Determine the (X, Y) coordinate at the center of the cell enclosing the given text.  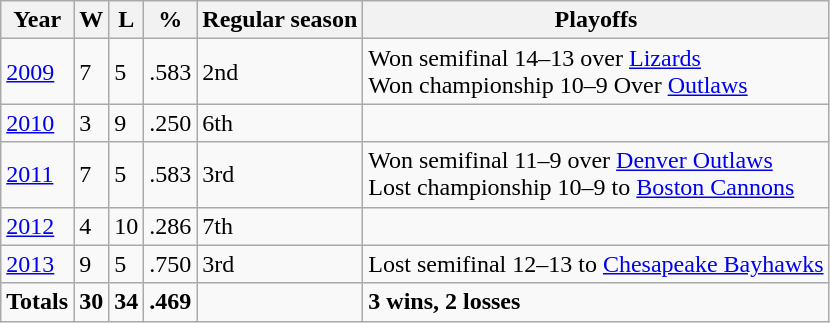
Playoffs (596, 20)
6th (280, 123)
2nd (280, 72)
3 (92, 123)
2013 (38, 264)
2012 (38, 226)
.250 (170, 123)
Won semifinal 14–13 over Lizards Won championship 10–9 Over Outlaws (596, 72)
% (170, 20)
30 (92, 302)
L (126, 20)
7th (280, 226)
Year (38, 20)
.469 (170, 302)
2009 (38, 72)
Totals (38, 302)
W (92, 20)
3 wins, 2 losses (596, 302)
.750 (170, 264)
2010 (38, 123)
Won semifinal 11–9 over Denver Outlaws Lost championship 10–9 to Boston Cannons (596, 174)
Regular season (280, 20)
.286 (170, 226)
2011 (38, 174)
4 (92, 226)
Lost semifinal 12–13 to Chesapeake Bayhawks (596, 264)
34 (126, 302)
10 (126, 226)
